From the cell containing the given text, extract its center point as (X, Y) coordinate. 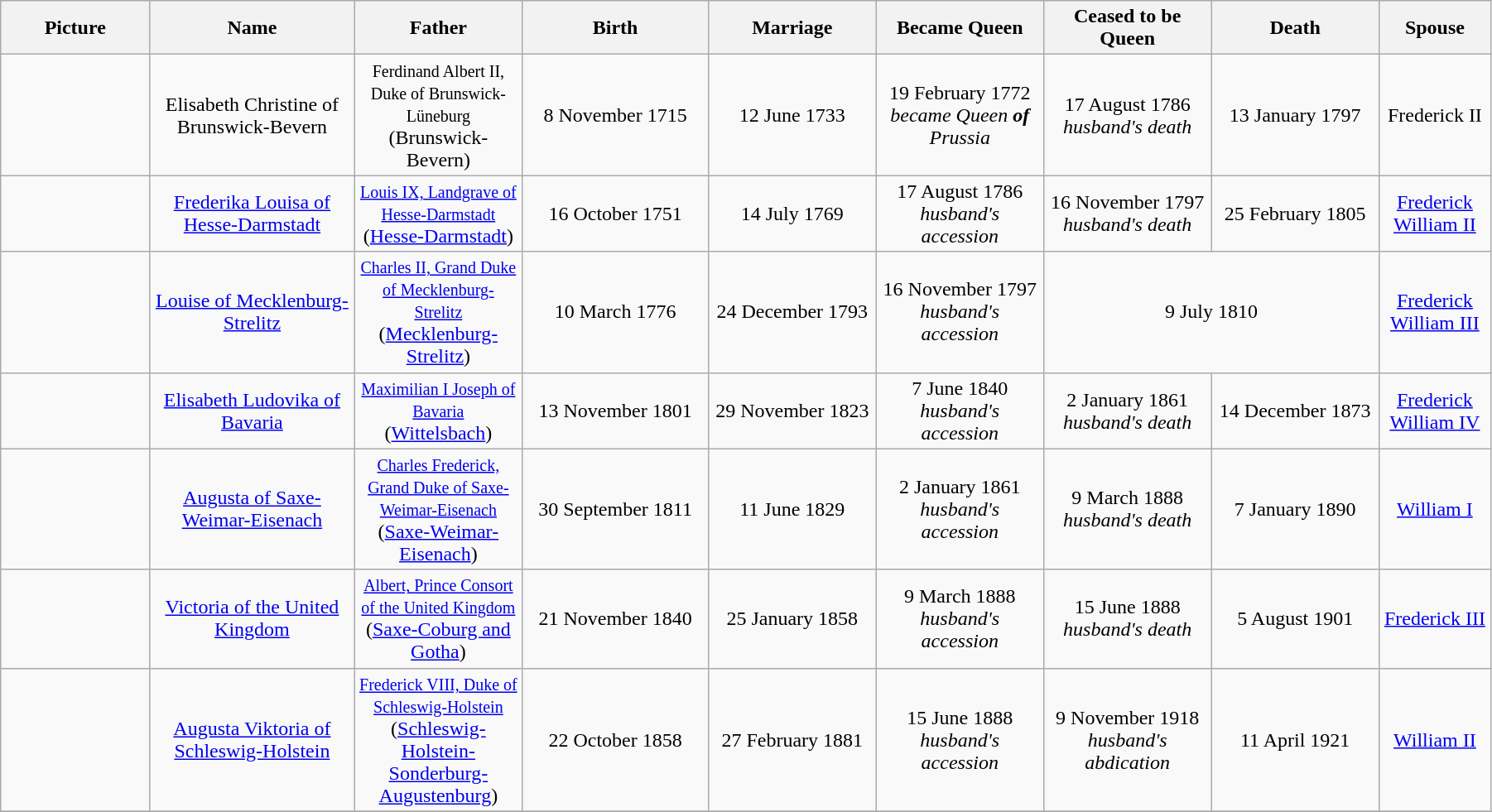
25 January 1858 (792, 619)
5 August 1901 (1295, 619)
Ceased to be Queen (1127, 28)
27 February 1881 (792, 740)
17 August 1786husband's death (1127, 115)
Death (1295, 28)
William II (1434, 740)
Frederick II (1434, 115)
Charles II, Grand Duke of Mecklenburg-Strelitz (Mecklenburg-Strelitz) (438, 312)
Frederick III (1434, 619)
Frederick William III (1434, 312)
Victoria of the United Kingdom (252, 619)
Picture (75, 28)
Frederick William II (1434, 214)
11 April 1921 (1295, 740)
19 February 1772became Queen of Prussia (960, 115)
29 November 1823 (792, 411)
11 June 1829 (792, 509)
14 July 1769 (792, 214)
2 January 1861husband's death (1127, 411)
Albert, Prince Consort of the United Kingdom (Saxe-Coburg and Gotha) (438, 619)
13 January 1797 (1295, 115)
14 December 1873 (1295, 411)
Spouse (1434, 28)
Maximilian I Joseph of Bavaria (Wittelsbach) (438, 411)
Name (252, 28)
9 March 1888husband's accession (960, 619)
7 January 1890 (1295, 509)
Ferdinand Albert II, Duke of Brunswick-Lüneburg (Brunswick-Bevern) (438, 115)
Frederick VIII, Duke of Schleswig-Holstein(Schleswig-Holstein-Sonderburg-Augustenburg) (438, 740)
William I (1434, 509)
Augusta of Saxe-Weimar-Eisenach (252, 509)
Father (438, 28)
10 March 1776 (616, 312)
12 June 1733 (792, 115)
Augusta Viktoria of Schleswig-Holstein (252, 740)
Elisabeth Ludovika of Bavaria (252, 411)
2 January 1861husband's accession (960, 509)
Birth (616, 28)
9 November 1918husband's abdication (1127, 740)
Louis IX, Landgrave of Hesse-Darmstadt (Hesse-Darmstadt) (438, 214)
Frederika Louisa of Hesse-Darmstadt (252, 214)
30 September 1811 (616, 509)
21 November 1840 (616, 619)
15 June 1888husband's accession (960, 740)
9 July 1810 (1210, 312)
24 December 1793 (792, 312)
13 November 1801 (616, 411)
25 February 1805 (1295, 214)
8 November 1715 (616, 115)
16 November 1797husband's death (1127, 214)
9 March 1888husband's death (1127, 509)
15 June 1888husband's death (1127, 619)
Frederick William IV (1434, 411)
7 June 1840husband's accession (960, 411)
Louise of Mecklenburg-Strelitz (252, 312)
16 November 1797husband's accession (960, 312)
17 August 1786husband's accession (960, 214)
Charles Frederick, Grand Duke of Saxe-Weimar-Eisenach (Saxe-Weimar-Eisenach) (438, 509)
Marriage (792, 28)
Became Queen (960, 28)
22 October 1858 (616, 740)
Elisabeth Christine of Brunswick-Bevern (252, 115)
16 October 1751 (616, 214)
